Return the (x, y) coordinate for the center point of the cell that contains the specified text.  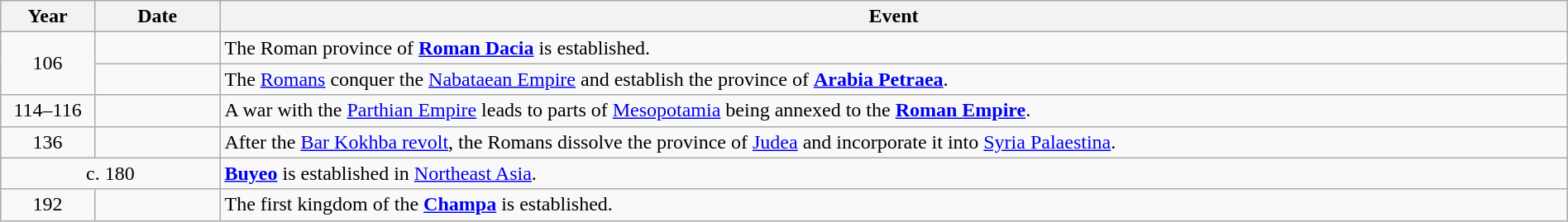
The Romans conquer the Nabataean Empire and establish the province of Arabia Petraea. (893, 79)
A war with the Parthian Empire leads to parts of Mesopotamia being annexed to the Roman Empire. (893, 111)
Year (48, 17)
106 (48, 64)
After the Bar Kokhba revolt, the Romans dissolve the province of Judea and incorporate it into Syria Palaestina. (893, 142)
192 (48, 205)
Buyeo is established in Northeast Asia. (893, 173)
136 (48, 142)
The Roman province of Roman Dacia is established. (893, 48)
114–116 (48, 111)
Date (157, 17)
c. 180 (111, 173)
Event (893, 17)
The first kingdom of the Champa is established. (893, 205)
